Locate the cell with the specified text and output its (x, y) center coordinate. 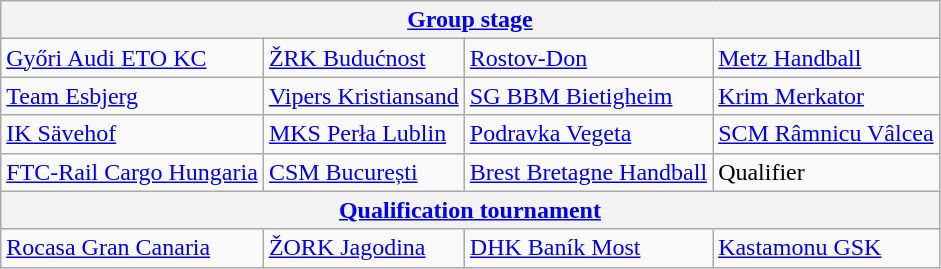
Rocasa Gran Canaria (132, 248)
ŽORK Jagodina (364, 248)
Qualification tournament (470, 210)
SCM Râmnicu Vâlcea (826, 134)
Podravka Vegeta (588, 134)
CSM București (364, 172)
Kastamonu GSK (826, 248)
IK Sävehof (132, 134)
Metz Handball (826, 58)
Qualifier (826, 172)
FTC-Rail Cargo Hungaria (132, 172)
Vipers Kristiansand (364, 96)
Brest Bretagne Handball (588, 172)
DHK Baník Most (588, 248)
Rostov-Don (588, 58)
SG BBM Bietigheim (588, 96)
Team Esbjerg (132, 96)
Group stage (470, 20)
Krim Merkator (826, 96)
ŽRK Budućnost (364, 58)
Győri Audi ETO KC (132, 58)
MKS Perła Lublin (364, 134)
